For the text-containing cell, return its midpoint in (x, y) coordinate format. 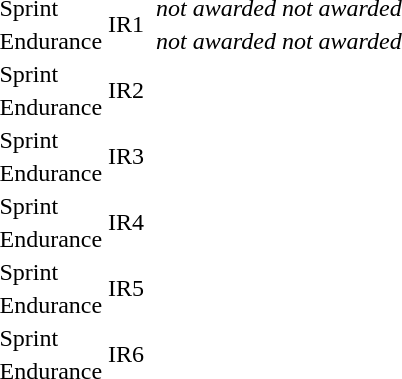
IR4 (126, 222)
not awarded (216, 41)
IR3 (126, 156)
IR2 (126, 90)
IR5 (126, 288)
